Extract the [X, Y] coordinate from the center of the cell holding the provided text.  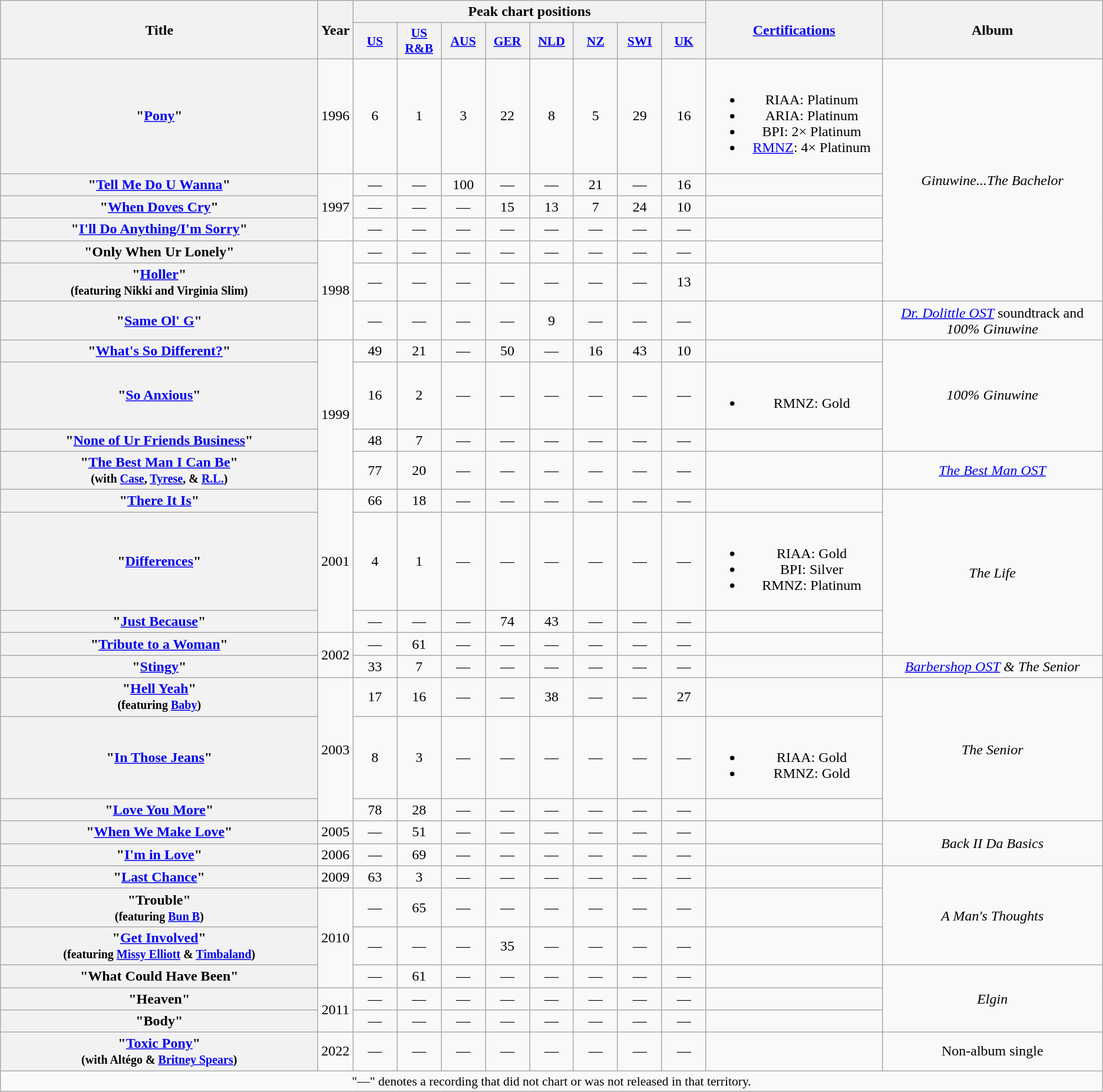
US R&B [420, 41]
35 [508, 945]
UK [683, 41]
74 [508, 622]
15 [508, 207]
RIAA: GoldBPI: SilverRMNZ: Platinum [794, 561]
33 [375, 667]
"What's So Different?" [159, 351]
"There It Is" [159, 501]
24 [640, 207]
66 [375, 501]
Title [159, 29]
100 [463, 184]
"Holler" (featuring Nikki and Virginia Slim) [159, 282]
17 [375, 697]
50 [508, 351]
"I'll Do Anything/I'm Sorry" [159, 229]
"Hell Yeah" (featuring Baby) [159, 697]
"What Could Have Been" [159, 976]
49 [375, 351]
4 [375, 561]
38 [551, 697]
"Tribute to a Woman" [159, 644]
"Differences" [159, 561]
Year [336, 29]
"Tell Me Do U Wanna" [159, 184]
9 [551, 321]
"Pony" [159, 116]
"Heaven" [159, 999]
The Life [992, 573]
"Only When Ur Lonely" [159, 252]
5 [595, 116]
The Senior [992, 750]
The Best Man OST [992, 470]
2001 [336, 561]
"Trouble" (featuring Bun B) [159, 908]
2010 [336, 938]
1996 [336, 116]
22 [508, 116]
78 [375, 810]
1998 [336, 290]
2002 [336, 655]
Non-album single [992, 1051]
Album [992, 29]
2009 [336, 877]
2022 [336, 1051]
48 [375, 440]
NZ [595, 41]
Peak chart positions [529, 12]
77 [375, 470]
"When We Make Love" [159, 832]
"I'm in Love" [159, 855]
"When Doves Cry" [159, 207]
GER [508, 41]
27 [683, 697]
100% Ginuwine [992, 395]
29 [640, 116]
1999 [336, 414]
6 [375, 116]
2003 [336, 750]
2 [420, 395]
69 [420, 855]
Ginuwine...The Bachelor [992, 180]
18 [420, 501]
NLD [551, 41]
2006 [336, 855]
RMNZ: Gold [794, 395]
Certifications [794, 29]
20 [420, 470]
Dr. Dolittle OST soundtrack and 100% Ginuwine [992, 321]
65 [420, 908]
28 [420, 810]
2005 [336, 832]
"Love You More" [159, 810]
US [375, 41]
"Stingy" [159, 667]
"None of Ur Friends Business" [159, 440]
RIAA: PlatinumARIA: PlatinumBPI: 2× PlatinumRMNZ: 4× Platinum [794, 116]
Back II Da Basics [992, 843]
"Same Ol' G" [159, 321]
SWI [640, 41]
"Body" [159, 1021]
1997 [336, 207]
51 [420, 832]
Elgin [992, 998]
2011 [336, 1010]
RIAA: GoldRMNZ: Gold [794, 757]
"Last Chance" [159, 877]
"—" denotes a recording that did not chart or was not released in that territory. [551, 1081]
Barbershop OST & The Senior [992, 667]
"Just Because" [159, 622]
"In Those Jeans" [159, 757]
A Man's Thoughts [992, 915]
"Toxic Pony"(with Altégo & Britney Spears) [159, 1051]
"So Anxious" [159, 395]
63 [375, 877]
"Get Involved" (featuring Missy Elliott & Timbaland) [159, 945]
"The Best Man I Can Be" (with Case, Tyrese, & R.L.) [159, 470]
AUS [463, 41]
